Provide the [X, Y] coordinate of the cell's center where the given text is located.  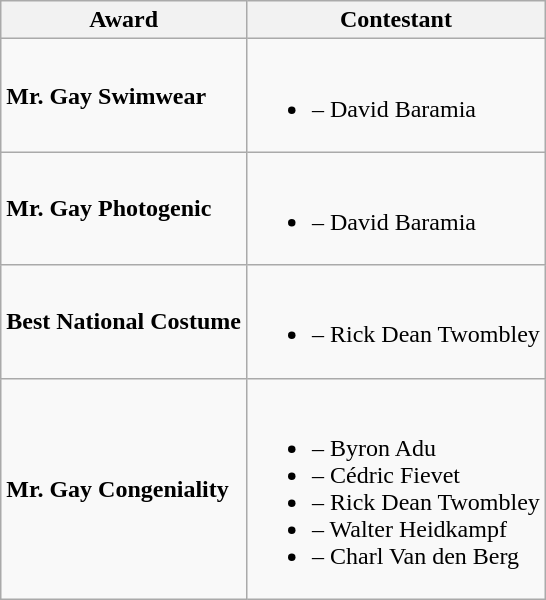
Mr. Gay Photogenic [124, 208]
Mr. Gay Congeniality [124, 488]
Best National Costume [124, 322]
– Byron Adu – Cédric Fievet – Rick Dean Twombley – Walter Heidkampf – Charl Van den Berg [396, 488]
Contestant [396, 20]
– Rick Dean Twombley [396, 322]
Mr. Gay Swimwear [124, 96]
Award [124, 20]
